Capture the cell that displays the provided text and extract its [X, Y] central coordinate. 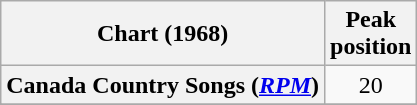
Chart (1968) [163, 34]
Canada Country Songs (RPM) [163, 85]
20 [371, 85]
Peak position [371, 34]
